Search for the cell housing the specified text and yield its [x, y] center coordinate. 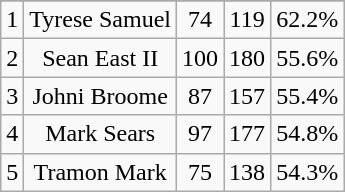
Mark Sears [100, 134]
138 [248, 172]
54.3% [308, 172]
157 [248, 96]
55.4% [308, 96]
75 [200, 172]
2 [12, 58]
55.6% [308, 58]
54.8% [308, 134]
100 [200, 58]
Johni Broome [100, 96]
5 [12, 172]
Tyrese Samuel [100, 20]
1 [12, 20]
87 [200, 96]
177 [248, 134]
62.2% [308, 20]
4 [12, 134]
3 [12, 96]
119 [248, 20]
180 [248, 58]
Sean East II [100, 58]
74 [200, 20]
97 [200, 134]
Tramon Mark [100, 172]
